For the text-containing cell, return its midpoint in (X, Y) coordinate format. 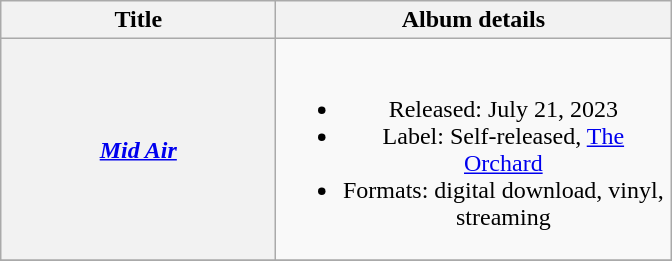
Title (138, 20)
Album details (474, 20)
Mid Air (138, 150)
Released: July 21, 2023Label: Self-released, The OrchardFormats: digital download, vinyl, streaming (474, 150)
